Return (x, y) of the center of cell containing provided text 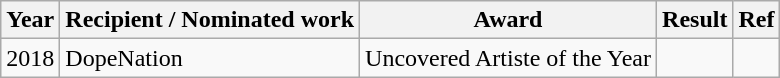
Result (695, 20)
2018 (30, 58)
Recipient / Nominated work (210, 20)
DopeNation (210, 58)
Uncovered Artiste of the Year (508, 58)
Year (30, 20)
Ref (756, 20)
Award (508, 20)
